Output the [X, Y] coordinate of the center of the cell containing the given text.  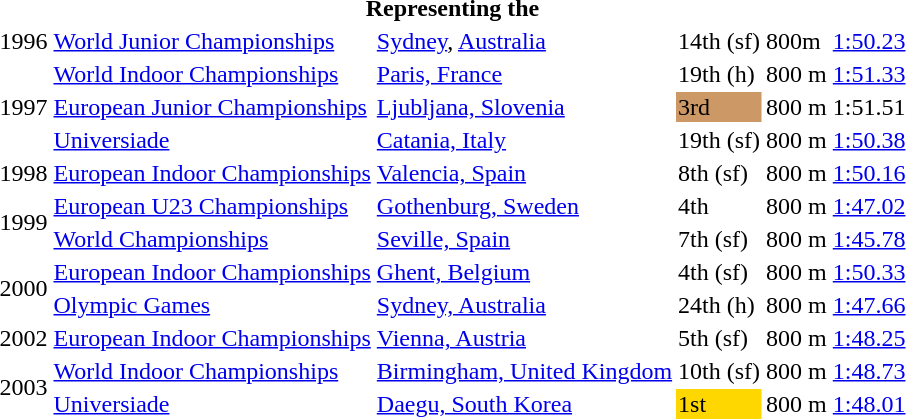
Birmingham, United Kingdom [524, 371]
5th (sf) [720, 338]
Catania, Italy [524, 140]
4th (sf) [720, 272]
World Junior Championships [212, 41]
14th (sf) [720, 41]
Paris, France [524, 74]
8th (sf) [720, 173]
Gothenburg, Sweden [524, 206]
Olympic Games [212, 305]
Vienna, Austria [524, 338]
Daegu, South Korea [524, 404]
Ghent, Belgium [524, 272]
24th (h) [720, 305]
800m [797, 41]
Seville, Spain [524, 239]
Ljubljana, Slovenia [524, 107]
19th (h) [720, 74]
19th (sf) [720, 140]
3rd [720, 107]
7th (sf) [720, 239]
10th (sf) [720, 371]
European Junior Championships [212, 107]
World Championships [212, 239]
Valencia, Spain [524, 173]
1st [720, 404]
4th [720, 206]
European U23 Championships [212, 206]
